Scan for the cell matching the given text and deliver its [x, y] coordinate at center. 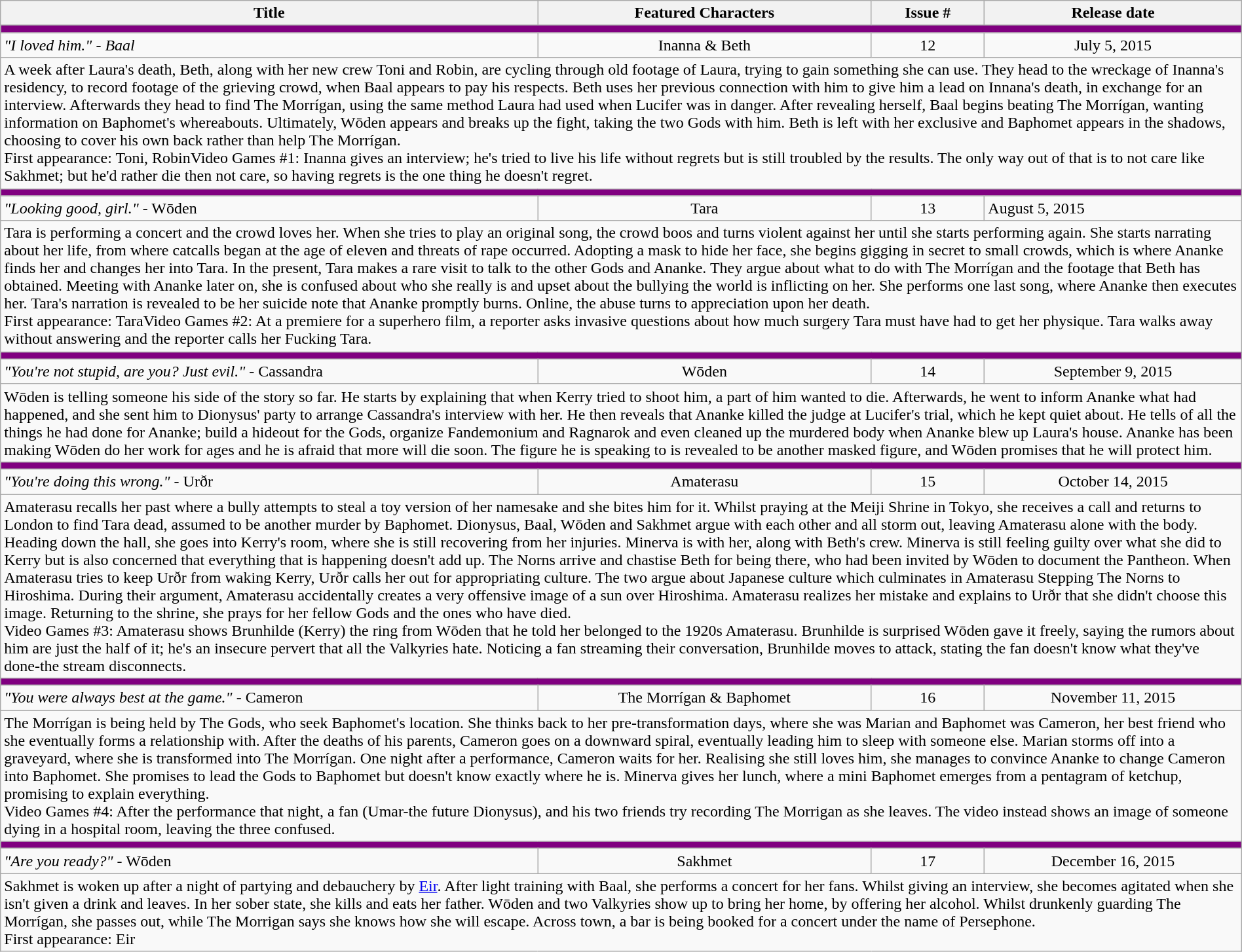
September 9, 2015 [1113, 371]
Sakhmet [705, 861]
16 [928, 698]
July 5, 2015 [1113, 45]
12 [928, 45]
"You're not stupid, are you? Just evil." - Cassandra [269, 371]
Issue # [928, 13]
"Are you ready?" - Wōden [269, 861]
Release date [1113, 13]
13 [928, 208]
October 14, 2015 [1113, 481]
"You were always best at the game." - Cameron [269, 698]
December 16, 2015 [1113, 861]
17 [928, 861]
Featured Characters [705, 13]
November 11, 2015 [1113, 698]
Amaterasu [705, 481]
"Looking good, girl." - Wōden [269, 208]
August 5, 2015 [1113, 208]
15 [928, 481]
The Morrígan & Baphomet [705, 698]
"You're doing this wrong." - Urðr [269, 481]
Tara [705, 208]
Title [269, 13]
Wōden [705, 371]
14 [928, 371]
"I loved him." - Baal [269, 45]
Inanna & Beth [705, 45]
